Provide the (x, y) coordinate of the cell's center where the given text is located.  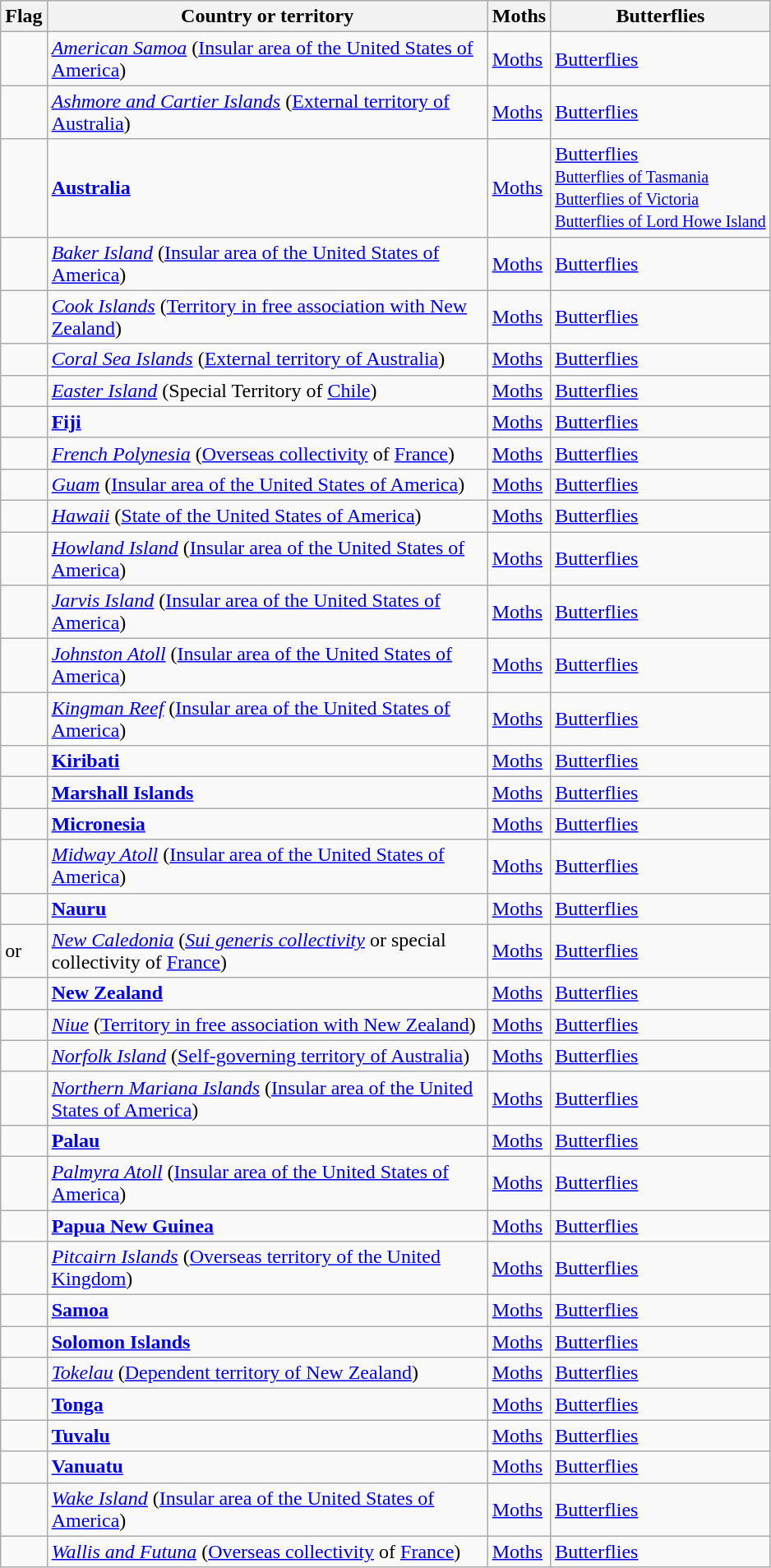
Tuvalu (267, 1436)
Niue (Territory in free association with New Zealand) (267, 1025)
Pitcairn Islands (Overseas territory of the United Kingdom) (267, 1268)
Solomon Islands (267, 1342)
Country or territory (267, 16)
Wallis and Futuna (Overseas collectivity of France) (267, 1552)
Coral Sea Islands (External territory of Australia) (267, 359)
Marshall Islands (267, 793)
Northern Mariana Islands (Insular area of the United States of America) (267, 1099)
Australia (267, 187)
Papua New Guinea (267, 1226)
Palau (267, 1140)
New Zealand (267, 993)
Johnston Atoll (Insular area of the United States of America) (267, 666)
Vanuatu (267, 1467)
Norfolk Island (Self-governing territory of Australia) (267, 1056)
American Samoa (Insular area of the United States of America) (267, 59)
Ashmore and Cartier Islands (External territory of Australia) (267, 112)
New Caledonia (Sui generis collectivity or special collectivity of France) (267, 951)
Samoa (267, 1311)
Guam (Insular area of the United States of America) (267, 484)
Baker Island (Insular area of the United States of America) (267, 263)
French Polynesia (Overseas collectivity of France) (267, 453)
Midway Atoll (Insular area of the United States of America) (267, 867)
Kingman Reef (Insular area of the United States of America) (267, 719)
Tonga (267, 1404)
Nauru (267, 909)
Kiribati (267, 761)
Cook Islands (Territory in free association with New Zealand) (267, 317)
Fiji (267, 422)
Easter Island (Special Territory of Chile) (267, 391)
or (24, 951)
Hawaii (State of the United States of America) (267, 516)
Howland Island (Insular area of the United States of America) (267, 557)
Wake Island (Insular area of the United States of America) (267, 1510)
Palmyra Atoll (Insular area of the United States of America) (267, 1182)
Jarvis Island (Insular area of the United States of America) (267, 612)
Flag (24, 16)
Micronesia (267, 824)
ButterfliesButterflies of TasmaniaButterflies of VictoriaButterflies of Lord Howe Island (661, 187)
Tokelau (Dependent territory of New Zealand) (267, 1373)
